Search for the cell housing the specified text and yield its (x, y) center coordinate. 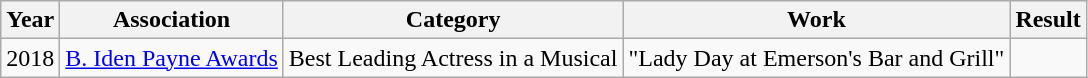
Best Leading Actress in a Musical (453, 58)
Association (172, 20)
Work (816, 20)
Year (30, 20)
"Lady Day at Emerson's Bar and Grill" (816, 58)
B. Iden Payne Awards (172, 58)
2018 (30, 58)
Category (453, 20)
Result (1048, 20)
